Determine the (X, Y) coordinate at the center of the cell enclosing the given text.  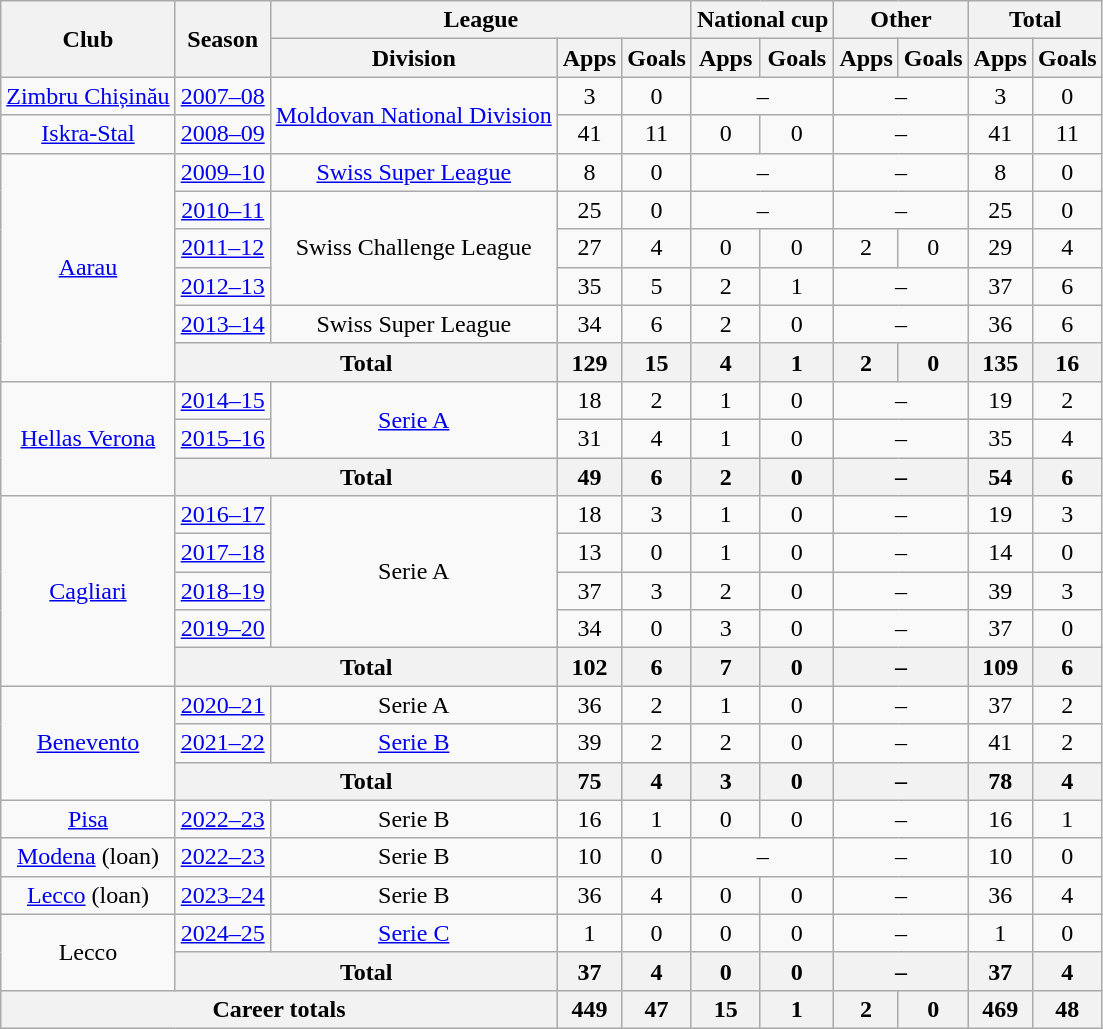
469 (1000, 1009)
Season (222, 39)
Benevento (88, 743)
49 (589, 477)
135 (1000, 362)
13 (589, 553)
Club (88, 39)
Hellas Verona (88, 438)
Zimbru Chișinău (88, 96)
2019–20 (222, 629)
449 (589, 1009)
48 (1067, 1009)
2017–18 (222, 553)
2016–17 (222, 515)
27 (589, 248)
2021–22 (222, 743)
Lecco (loan) (88, 895)
2010–11 (222, 210)
Aarau (88, 267)
2007–08 (222, 96)
2023–24 (222, 895)
5 (657, 286)
78 (1000, 781)
Other (901, 20)
2013–14 (222, 324)
47 (657, 1009)
Iskra-Stal (88, 134)
2014–15 (222, 400)
29 (1000, 248)
Career totals (279, 1009)
31 (589, 438)
75 (589, 781)
2024–25 (222, 933)
2020–21 (222, 705)
Serie C (414, 933)
Lecco (88, 952)
National cup (762, 20)
2012–13 (222, 286)
2008–09 (222, 134)
2018–19 (222, 591)
2009–10 (222, 172)
2011–12 (222, 248)
Moldovan National Division (414, 115)
League (480, 20)
Cagliari (88, 591)
129 (589, 362)
7 (725, 667)
54 (1000, 477)
Modena (loan) (88, 857)
Pisa (88, 819)
14 (1000, 553)
Swiss Challenge League (414, 248)
109 (1000, 667)
2015–16 (222, 438)
102 (589, 667)
Division (414, 58)
